Find where the given text appears and provide that cell's center as (X, Y) coordinate. 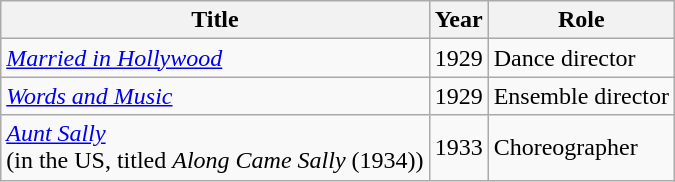
Dance director (581, 58)
Ensemble director (581, 96)
1933 (458, 148)
Aunt Sally (in the US, titled Along Came Sally (1934)) (215, 148)
Role (581, 20)
Words and Music (215, 96)
Choreographer (581, 148)
Year (458, 20)
Title (215, 20)
Married in Hollywood (215, 58)
